Determine the [x, y] coordinate at the center of the cell enclosing the given text.  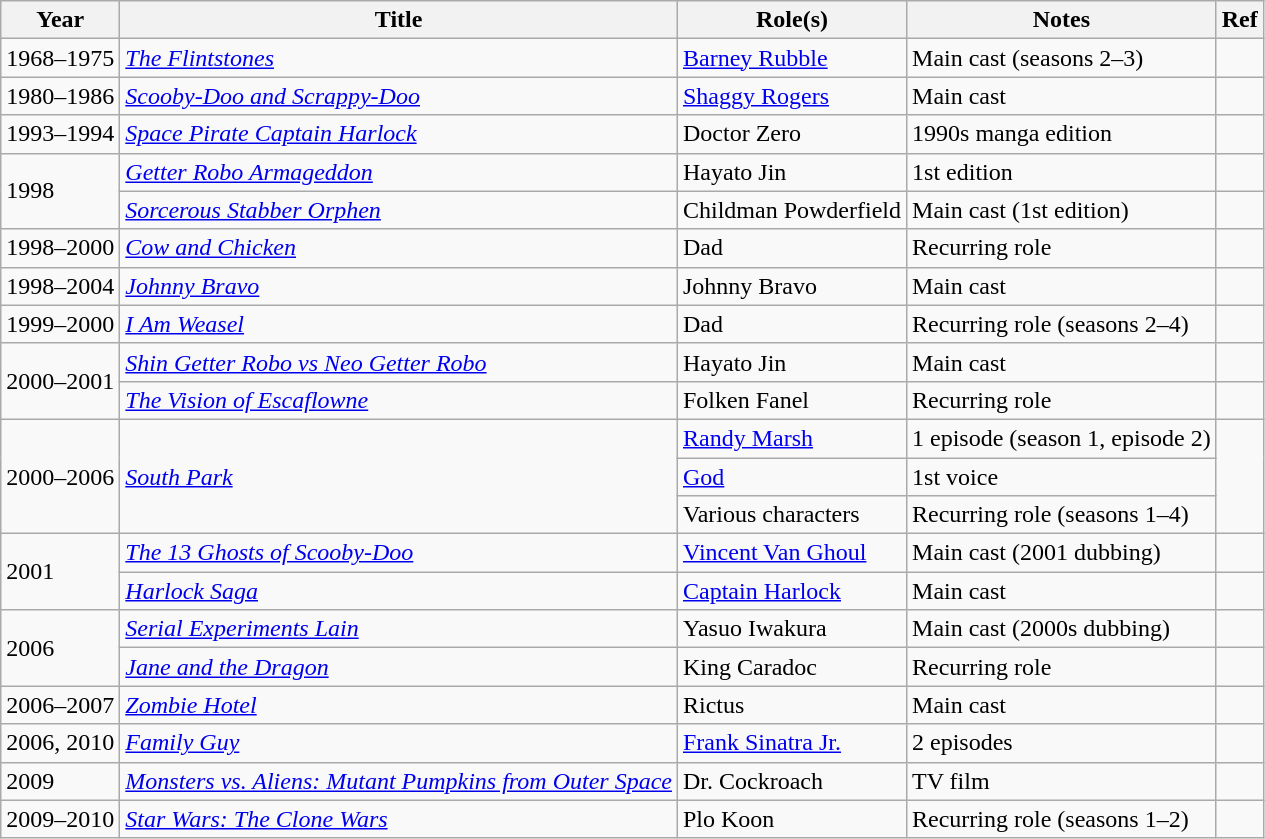
2009 [60, 781]
Harlock Saga [399, 591]
TV film [1062, 781]
Scooby-Doo and Scrappy-Doo [399, 96]
Year [60, 20]
Main cast (seasons 2–3) [1062, 58]
1st edition [1062, 172]
1999–2000 [60, 324]
Role(s) [792, 20]
2006 [60, 648]
Barney Rubble [792, 58]
Yasuo Iwakura [792, 629]
1998–2004 [60, 286]
The Vision of Escaflowne [399, 400]
Vincent Van Ghoul [792, 553]
Space Pirate Captain Harlock [399, 134]
Monsters vs. Aliens: Mutant Pumpkins from Outer Space [399, 781]
2000–2006 [60, 476]
1 episode (season 1, episode 2) [1062, 438]
1st voice [1062, 477]
1990s manga edition [1062, 134]
Various characters [792, 515]
1998–2000 [60, 248]
The Flintstones [399, 58]
2006, 2010 [60, 743]
Recurring role (seasons 1–4) [1062, 515]
Captain Harlock [792, 591]
1968–1975 [60, 58]
Title [399, 20]
2 episodes [1062, 743]
2009–2010 [60, 819]
2000–2001 [60, 381]
Folken Fanel [792, 400]
I Am Weasel [399, 324]
The 13 Ghosts of Scooby-Doo [399, 553]
Shin Getter Robo vs Neo Getter Robo [399, 362]
Doctor Zero [792, 134]
Zombie Hotel [399, 705]
Randy Marsh [792, 438]
Sorcerous Stabber Orphen [399, 210]
Jane and the Dragon [399, 667]
1998 [60, 191]
Getter Robo Armageddon [399, 172]
Frank Sinatra Jr. [792, 743]
Main cast (2000s dubbing) [1062, 629]
Star Wars: The Clone Wars [399, 819]
Dr. Cockroach [792, 781]
Shaggy Rogers [792, 96]
Plo Koon [792, 819]
South Park [399, 476]
1980–1986 [60, 96]
Serial Experiments Lain [399, 629]
Main cast (1st edition) [1062, 210]
Notes [1062, 20]
1993–1994 [60, 134]
Childman Powderfield [792, 210]
Recurring role (seasons 2–4) [1062, 324]
Ref [1240, 20]
King Caradoc [792, 667]
Recurring role (seasons 1–2) [1062, 819]
Main cast (2001 dubbing) [1062, 553]
Cow and Chicken [399, 248]
2006–2007 [60, 705]
Family Guy [399, 743]
2001 [60, 572]
Rictus [792, 705]
God [792, 477]
